Locate the cell with the specified text and output its (X, Y) center coordinate. 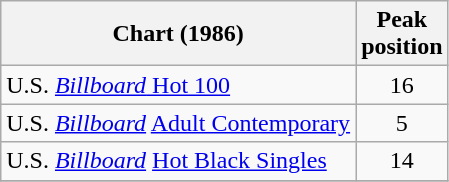
Chart (1986) (178, 34)
U.S. Billboard Adult Contemporary (178, 123)
U.S. Billboard Hot 100 (178, 85)
14 (402, 161)
Peakposition (402, 34)
5 (402, 123)
U.S. Billboard Hot Black Singles (178, 161)
16 (402, 85)
